Extract the (X, Y) coordinate from the center of the cell holding the provided text.  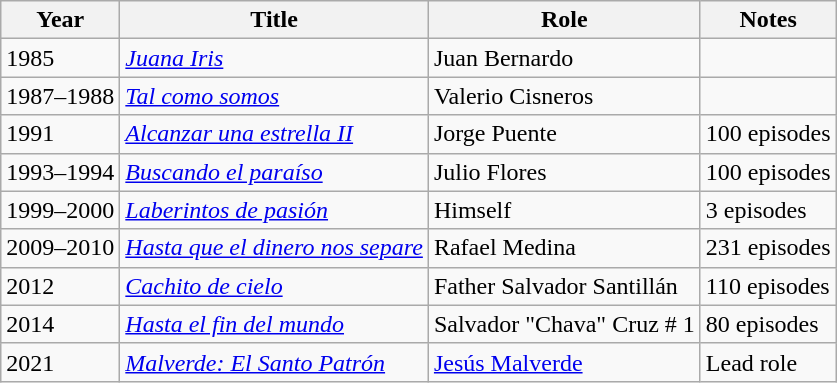
231 episodes (768, 248)
1987–1988 (60, 96)
3 episodes (768, 210)
Hasta que el dinero nos separe (274, 248)
2014 (60, 324)
Julio Flores (564, 172)
Hasta el fin del mundo (274, 324)
1985 (60, 58)
Title (274, 20)
80 episodes (768, 324)
Juan Bernardo (564, 58)
Notes (768, 20)
2021 (60, 362)
Juana Iris (274, 58)
Valerio Cisneros (564, 96)
Tal como somos (274, 96)
Alcanzar una estrella II (274, 134)
110 episodes (768, 286)
Rafael Medina (564, 248)
Buscando el paraíso (274, 172)
2009–2010 (60, 248)
Year (60, 20)
1991 (60, 134)
1993–1994 (60, 172)
Salvador "Chava" Cruz # 1 (564, 324)
Malverde: El Santo Patrón (274, 362)
Jesús Malverde (564, 362)
Lead role (768, 362)
Jorge Puente (564, 134)
2012 (60, 286)
Cachito de cielo (274, 286)
Father Salvador Santillán (564, 286)
1999–2000 (60, 210)
Himself (564, 210)
Role (564, 20)
Laberintos de pasión (274, 210)
